Find where the given text appears and provide that cell's center as (X, Y) coordinate. 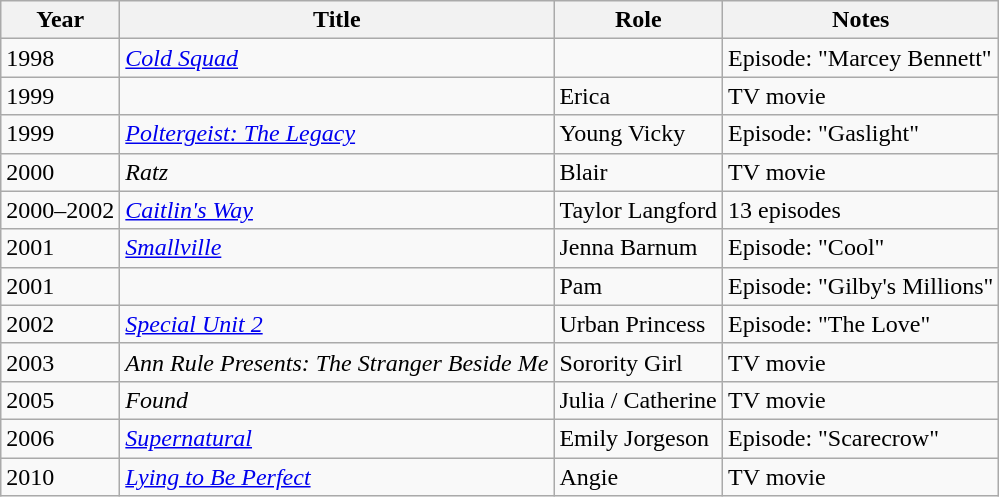
2003 (60, 362)
Cold Squad (337, 58)
Taylor Langford (638, 210)
Notes (861, 20)
Angie (638, 477)
Episode: "Gilby's Millions" (861, 286)
13 episodes (861, 210)
Ratz (337, 172)
2005 (60, 400)
Urban Princess (638, 324)
2000 (60, 172)
Poltergeist: The Legacy (337, 134)
1998 (60, 58)
Lying to Be Perfect (337, 477)
Episode: "Cool" (861, 248)
2010 (60, 477)
Erica (638, 96)
Supernatural (337, 438)
Episode: "Gaslight" (861, 134)
Episode: "Marcey Bennett" (861, 58)
Episode: "The Love" (861, 324)
Caitlin's Way (337, 210)
Role (638, 20)
Year (60, 20)
Sorority Girl (638, 362)
2006 (60, 438)
Blair (638, 172)
Pam (638, 286)
Special Unit 2 (337, 324)
Emily Jorgeson (638, 438)
Title (337, 20)
Julia / Catherine (638, 400)
Found (337, 400)
Episode: "Scarecrow" (861, 438)
Smallville (337, 248)
2002 (60, 324)
Ann Rule Presents: The Stranger Beside Me (337, 362)
2000–2002 (60, 210)
Jenna Barnum (638, 248)
Young Vicky (638, 134)
